Locate the cell with the specified text and output its [X, Y] center coordinate. 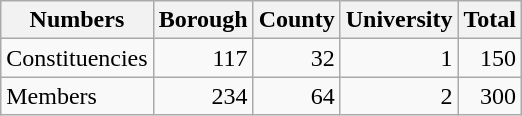
117 [203, 58]
32 [296, 58]
1 [399, 58]
64 [296, 96]
Borough [203, 20]
Total [490, 20]
Members [77, 96]
Numbers [77, 20]
150 [490, 58]
County [296, 20]
Constituencies [77, 58]
University [399, 20]
2 [399, 96]
300 [490, 96]
234 [203, 96]
